Find where the given text appears and provide that cell's center as [X, Y] coordinate. 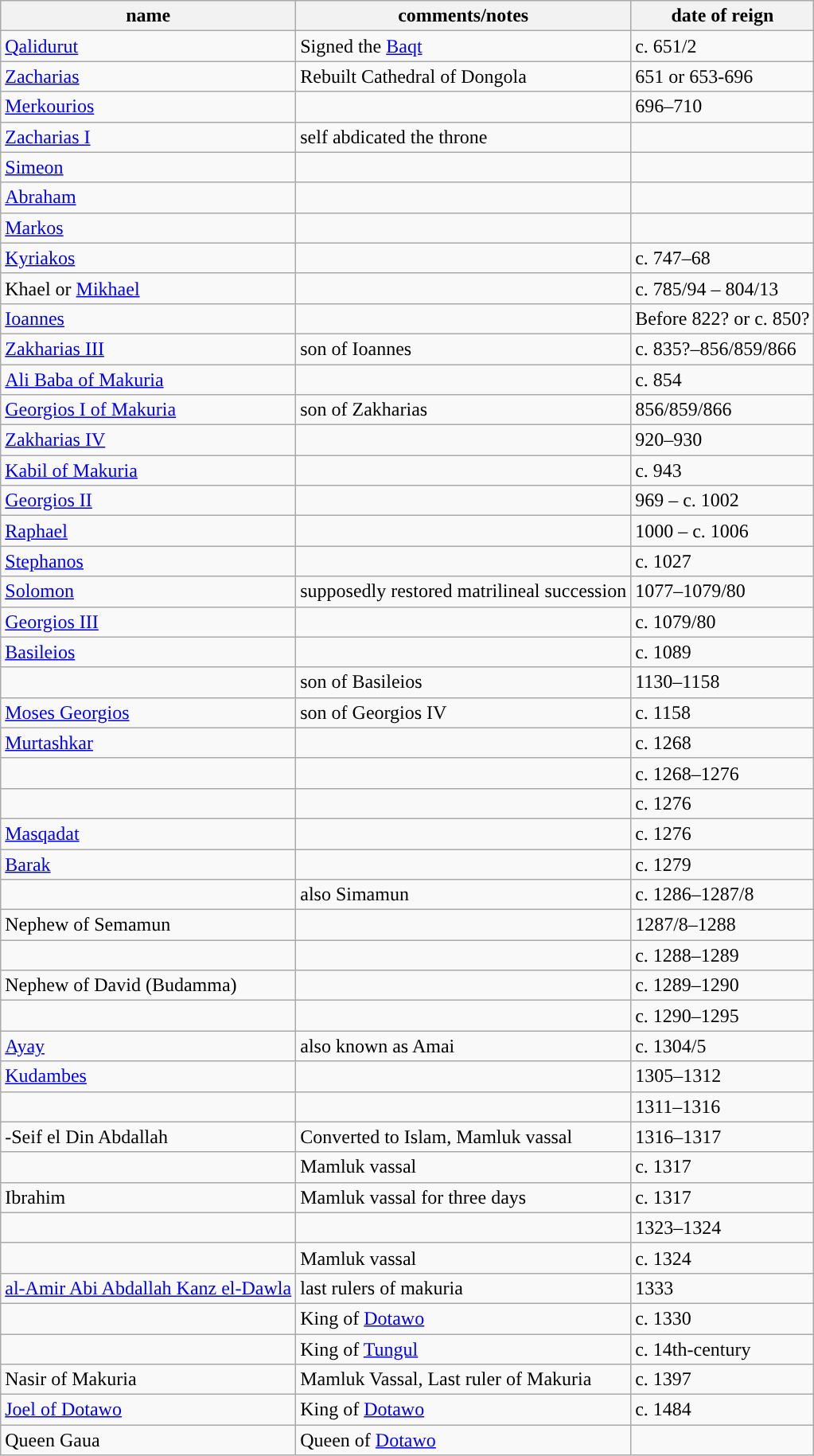
Barak [148, 864]
Merkourios [148, 107]
self abdicated the throne [463, 137]
Masqadat [148, 833]
Queen of Dotawo [463, 1440]
Joel of Dotawo [148, 1410]
696–710 [722, 107]
969 – c. 1002 [722, 501]
King of Tungul [463, 1349]
c. 14th-century [722, 1349]
Solomon [148, 591]
c. 1290–1295 [722, 1016]
c. 1279 [722, 864]
Stephanos [148, 561]
Kabil of Makuria [148, 470]
Ioannes [148, 318]
supposedly restored matrilineal succession [463, 591]
Georgios III [148, 622]
son of Georgios IV [463, 712]
Zacharias I [148, 137]
Converted to Islam, Mamluk vassal [463, 1137]
Khael or Mikhael [148, 288]
c. 1079/80 [722, 622]
c. 1397 [722, 1380]
c. 1286–1287/8 [722, 895]
name [148, 16]
c. 1027 [722, 561]
also Simamun [463, 895]
date of reign [722, 16]
c. 747–68 [722, 258]
c. 1484 [722, 1410]
son of Zakharias [463, 410]
1311–1316 [722, 1107]
Ibrahim [148, 1197]
c. 651/2 [722, 46]
c. 1304/5 [722, 1046]
c. 1288–1289 [722, 955]
1130–1158 [722, 682]
c. 943 [722, 470]
Qalidurut [148, 46]
Nephew of David (Budamma) [148, 986]
Signed the Baqt [463, 46]
Zakharias III [148, 349]
c. 854 [722, 380]
c. 1089 [722, 652]
1287/8–1288 [722, 925]
Mamluk vassal for three days [463, 1197]
also known as Amai [463, 1046]
Raphael [148, 531]
al-Amir Abi Abdallah Kanz el-Dawla [148, 1288]
Simeon [148, 167]
Ali Baba of Makuria [148, 380]
Moses Georgios [148, 712]
856/859/866 [722, 410]
son of Basileios [463, 682]
Nasir of Makuria [148, 1380]
1077–1079/80 [722, 591]
Georgios II [148, 501]
c. 1268–1276 [722, 773]
920–930 [722, 440]
Ayay [148, 1046]
Zakharias IV [148, 440]
Rebuilt Cathedral of Dongola [463, 76]
Mamluk Vassal, Last ruler of Makuria [463, 1380]
last rulers of makuria [463, 1288]
Murtashkar [148, 743]
Queen Gaua [148, 1440]
651 or 653-696 [722, 76]
-Seif el Din Abdallah [148, 1137]
1305–1312 [722, 1076]
Zacharias [148, 76]
comments/notes [463, 16]
1000 – c. 1006 [722, 531]
Kudambes [148, 1076]
c. 835?–856/859/866 [722, 349]
c. 1268 [722, 743]
son of Ioannes [463, 349]
Markos [148, 228]
c. 1324 [722, 1258]
1323–1324 [722, 1228]
Kyriakos [148, 258]
1333 [722, 1288]
Before 822? or c. 850? [722, 318]
Basileios [148, 652]
Nephew of Semamun [148, 925]
1316–1317 [722, 1137]
c. 785/94 – 804/13 [722, 288]
c. 1158 [722, 712]
c. 1289–1290 [722, 986]
Georgios I of Makuria [148, 410]
Abraham [148, 197]
c. 1330 [722, 1318]
